Scan for the cell matching the given text and deliver its [x, y] coordinate at center. 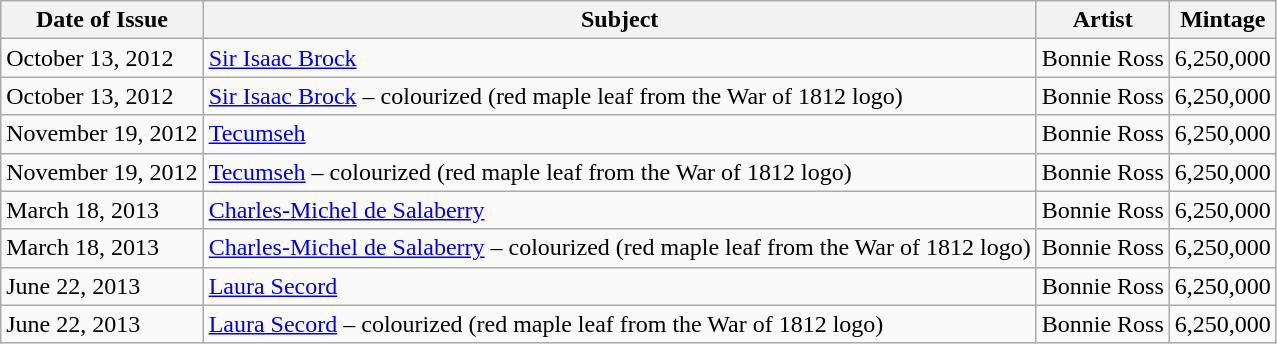
Tecumseh [620, 134]
Laura Secord [620, 286]
Mintage [1222, 20]
Laura Secord – colourized (red maple leaf from the War of 1812 logo) [620, 324]
Date of Issue [102, 20]
Tecumseh – colourized (red maple leaf from the War of 1812 logo) [620, 172]
Charles-Michel de Salaberry [620, 210]
Artist [1102, 20]
Charles-Michel de Salaberry – colourized (red maple leaf from the War of 1812 logo) [620, 248]
Sir Isaac Brock [620, 58]
Sir Isaac Brock – colourized (red maple leaf from the War of 1812 logo) [620, 96]
Subject [620, 20]
